Provide the (x, y) coordinate of the cell's center where the given text is located.  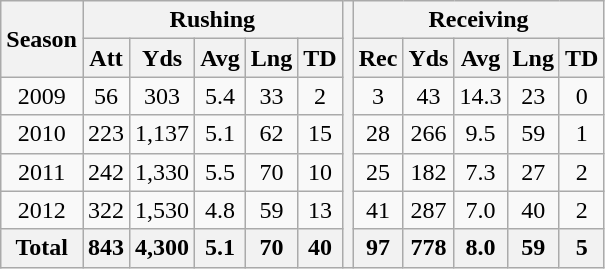
3 (378, 96)
778 (428, 248)
4,300 (162, 248)
23 (533, 96)
1,330 (162, 172)
Receiving (478, 20)
0 (581, 96)
7.0 (480, 210)
15 (320, 134)
56 (106, 96)
2010 (42, 134)
Att (106, 58)
27 (533, 172)
7.3 (480, 172)
10 (320, 172)
5.4 (220, 96)
1,137 (162, 134)
13 (320, 210)
242 (106, 172)
8.0 (480, 248)
62 (271, 134)
Rec (378, 58)
Rushing (212, 20)
5.5 (220, 172)
223 (106, 134)
5 (581, 248)
843 (106, 248)
1 (581, 134)
287 (428, 210)
Total (42, 248)
2009 (42, 96)
14.3 (480, 96)
41 (378, 210)
28 (378, 134)
33 (271, 96)
25 (378, 172)
322 (106, 210)
43 (428, 96)
1,530 (162, 210)
9.5 (480, 134)
Season (42, 39)
182 (428, 172)
2011 (42, 172)
266 (428, 134)
2012 (42, 210)
4.8 (220, 210)
303 (162, 96)
97 (378, 248)
